Scan for the cell matching the given text and deliver its [X, Y] coordinate at center. 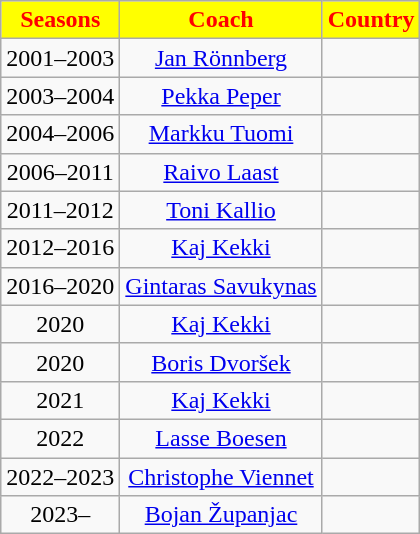
Coach [221, 20]
Seasons [60, 20]
2004–2006 [60, 134]
2012–2016 [60, 248]
Markku Tuomi [221, 134]
2022 [60, 438]
Christophe Viennet [221, 477]
2023– [60, 515]
2011–2012 [60, 210]
Toni Kallio [221, 210]
2001–2003 [60, 58]
Boris Dvoršek [221, 362]
2006–2011 [60, 172]
Raivo Laast [221, 172]
2003–2004 [60, 96]
2022–2023 [60, 477]
Country [371, 20]
2021 [60, 400]
2016–2020 [60, 286]
Bojan Županjac [221, 515]
Pekka Peper [221, 96]
Jan Rönnberg [221, 58]
Lasse Boesen [221, 438]
Gintaras Savukynas [221, 286]
